Output the (x, y) coordinate of the center of the cell containing the given text.  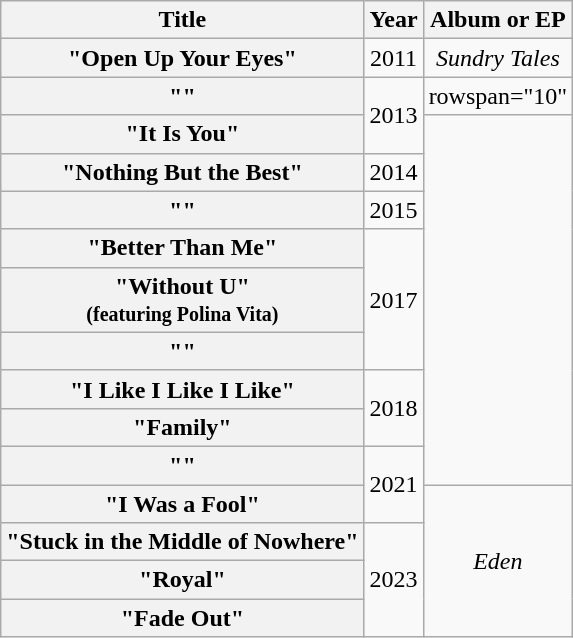
2017 (394, 300)
Sundry Tales (498, 58)
"Stuck in the Middle of Nowhere" (182, 542)
Title (182, 20)
"Family" (182, 427)
2021 (394, 484)
"Without U"(featuring Polina Vita) (182, 300)
Album or EP (498, 20)
2018 (394, 408)
"It Is You" (182, 134)
2023 (394, 580)
"I Was a Fool" (182, 503)
rowspan="10" (498, 96)
"I Like I Like I Like" (182, 389)
"Better Than Me" (182, 248)
"Fade Out" (182, 618)
"Royal" (182, 580)
Eden (498, 560)
2013 (394, 115)
2011 (394, 58)
Year (394, 20)
"Open Up Your Eyes" (182, 58)
"Nothing But the Best" (182, 172)
2015 (394, 210)
2014 (394, 172)
